Determine the (X, Y) coordinate at the center of the cell enclosing the given text.  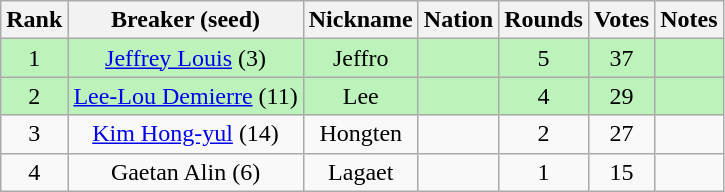
Kim Hong-yul (14) (186, 134)
Breaker (seed) (186, 20)
Votes (621, 20)
Lagaet (360, 172)
5 (544, 58)
Gaetan Alin (6) (186, 172)
3 (34, 134)
15 (621, 172)
29 (621, 96)
27 (621, 134)
Hongten (360, 134)
Jeffro (360, 58)
Nickname (360, 20)
Nation (458, 20)
Rank (34, 20)
Rounds (544, 20)
Lee (360, 96)
37 (621, 58)
Notes (689, 20)
Jeffrey Louis (3) (186, 58)
Lee-Lou Demierre (11) (186, 96)
